Output the [X, Y] coordinate of the center of the cell containing the given text.  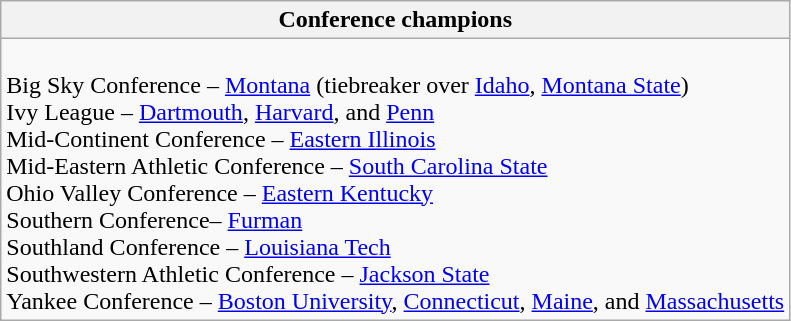
Conference champions [396, 20]
